Detect which cell encompasses the target text, then output its (X, Y) center coordinate. 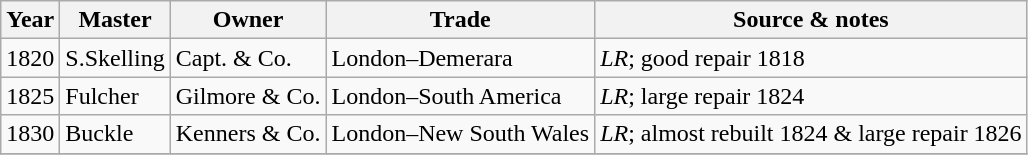
LR; almost rebuilt 1824 & large repair 1826 (812, 134)
Kenners & Co. (248, 134)
Owner (248, 20)
London–New South Wales (460, 134)
Master (115, 20)
1825 (30, 96)
1820 (30, 58)
Year (30, 20)
London–Demerara (460, 58)
London–South America (460, 96)
S.Skelling (115, 58)
Source & notes (812, 20)
Capt. & Co. (248, 58)
Fulcher (115, 96)
Gilmore & Co. (248, 96)
LR; good repair 1818 (812, 58)
Trade (460, 20)
1830 (30, 134)
LR; large repair 1824 (812, 96)
Buckle (115, 134)
